Search for the cell housing the specified text and yield its (X, Y) center coordinate. 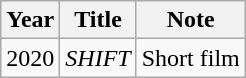
Short film (190, 58)
2020 (30, 58)
Title (98, 20)
SHIFT (98, 58)
Year (30, 20)
Note (190, 20)
